Return the (x, y) coordinate for the center point of the cell that contains the specified text.  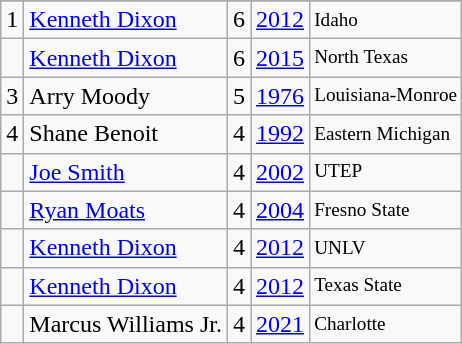
North Texas (386, 58)
Arry Moody (126, 96)
Marcus Williams Jr. (126, 324)
UNLV (386, 248)
1992 (280, 134)
Fresno State (386, 210)
2004 (280, 210)
2015 (280, 58)
Eastern Michigan (386, 134)
5 (238, 96)
UTEP (386, 172)
Shane Benoit (126, 134)
Texas State (386, 286)
1976 (280, 96)
Joe Smith (126, 172)
Charlotte (386, 324)
3 (12, 96)
2002 (280, 172)
Ryan Moats (126, 210)
2021 (280, 324)
Louisiana-Monroe (386, 96)
1 (12, 20)
Idaho (386, 20)
